Capture the cell that displays the provided text and extract its (x, y) central coordinate. 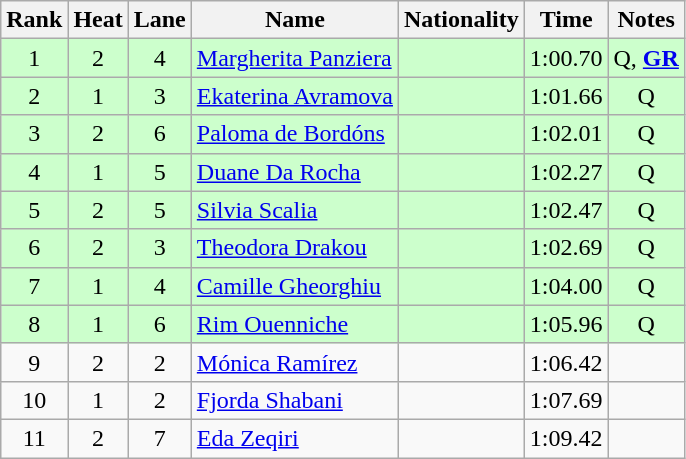
Rank (34, 20)
Notes (646, 20)
1:02.27 (566, 172)
Nationality (462, 20)
Lane (160, 20)
Theodora Drakou (294, 248)
9 (34, 362)
1:01.66 (566, 96)
Margherita Panziera (294, 58)
Paloma de Bordóns (294, 134)
Mónica Ramírez (294, 362)
1:05.96 (566, 324)
Camille Gheorghiu (294, 286)
Fjorda Shabani (294, 400)
1:09.42 (566, 438)
Rim Ouenniche (294, 324)
1:06.42 (566, 362)
11 (34, 438)
1:00.70 (566, 58)
Silvia Scalia (294, 210)
10 (34, 400)
Duane Da Rocha (294, 172)
Heat (98, 20)
1:02.01 (566, 134)
Q, GR (646, 58)
1:04.00 (566, 286)
Ekaterina Avramova (294, 96)
8 (34, 324)
1:02.47 (566, 210)
1:02.69 (566, 248)
Name (294, 20)
1:07.69 (566, 400)
Eda Zeqiri (294, 438)
Time (566, 20)
